Return [x, y] of the center of cell containing provided text 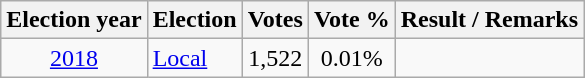
Election [194, 20]
2018 [74, 58]
Result / Remarks [489, 20]
0.01% [352, 58]
Vote % [352, 20]
Election year [74, 20]
1,522 [275, 58]
Local [194, 58]
Votes [275, 20]
